Provide the (x, y) coordinate of the cell's center where the given text is located.  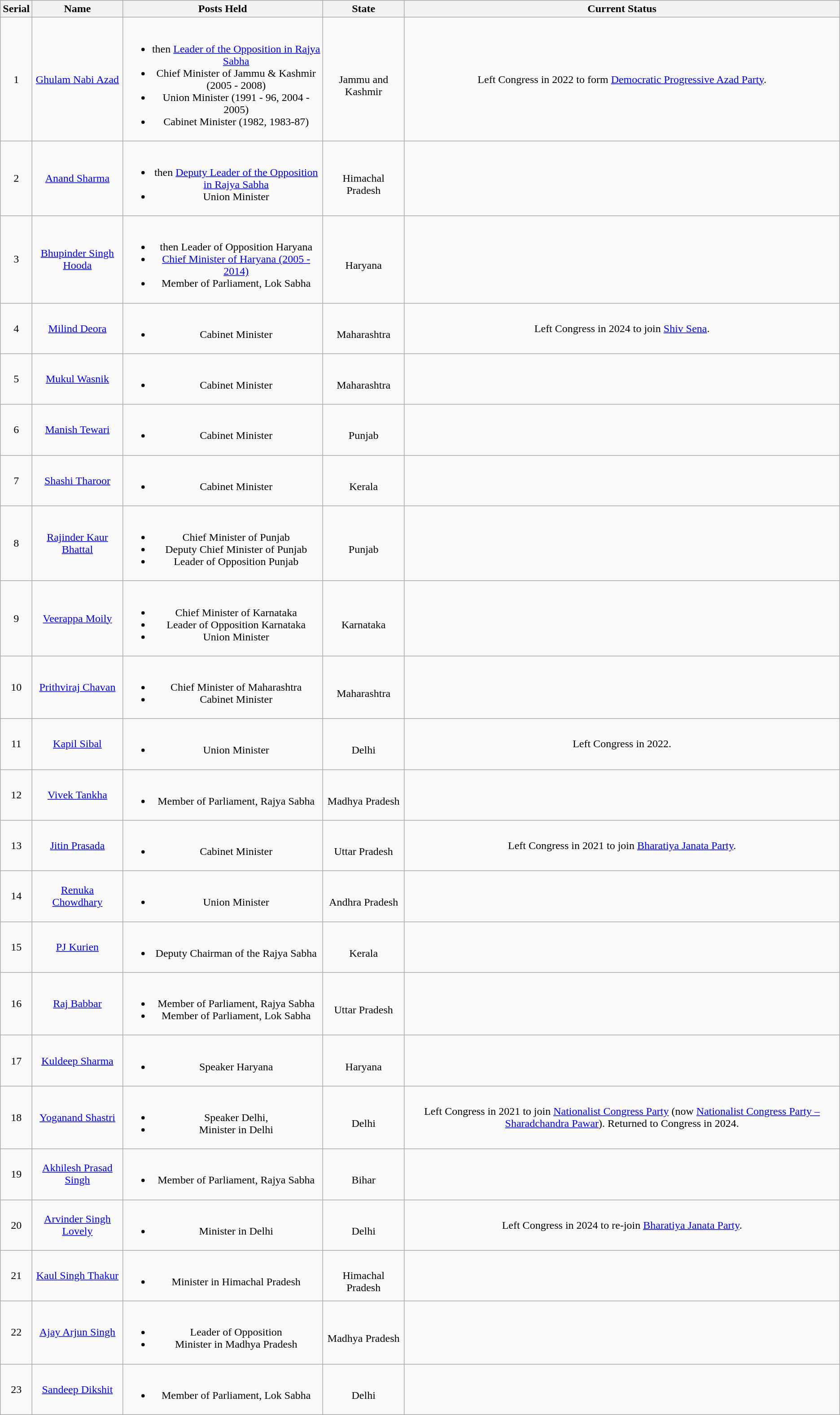
12 (16, 794)
7 (16, 480)
16 (16, 1004)
Renuka Chowdhary (77, 897)
Serial (16, 9)
Shashi Tharoor (77, 480)
Minister in Delhi (223, 1225)
Raj Babbar (77, 1004)
23 (16, 1389)
11 (16, 744)
Arvinder Singh Lovely (77, 1225)
5 (16, 379)
Deputy Chairman of the Rajya Sabha (223, 947)
Left Congress in 2022 to form Democratic Progressive Azad Party. (622, 79)
Jammu and Kashmir (363, 79)
10 (16, 687)
Vivek Tankha (77, 794)
Milind Deora (77, 329)
Akhilesh Prasad Singh (77, 1174)
Mukul Wasnik (77, 379)
Prithviraj Chavan (77, 687)
Jitin Prasada (77, 845)
Name (77, 9)
Manish Tewari (77, 430)
Chief Minister of MaharashtraCabinet Minister (223, 687)
Chief Minister of PunjabDeputy Chief Minister of PunjabLeader of Opposition Punjab (223, 543)
17 (16, 1061)
Bhupinder Singh Hooda (77, 259)
Current Status (622, 9)
Speaker Haryana (223, 1061)
Yoganand Shastri (77, 1117)
19 (16, 1174)
Rajinder Kaur Bhattal (77, 543)
Left Congress in 2021 to join Bharatiya Janata Party. (622, 845)
2 (16, 179)
9 (16, 618)
Leader of OppositionMinister in Madhya Pradesh (223, 1332)
Left Congress in 2024 to join Shiv Sena. (622, 329)
State (363, 9)
Kuldeep Sharma (77, 1061)
Member of Parliament, Rajya SabhaMember of Parliament, Lok Sabha (223, 1004)
Kapil Sibal (77, 744)
Left Congress in 2021 to join Nationalist Congress Party (now Nationalist Congress Party – Sharadchandra Pawar). Returned to Congress in 2024. (622, 1117)
Chief Minister of KarnatakaLeader of Opposition KarnatakaUnion Minister (223, 618)
3 (16, 259)
then Leader of Opposition HaryanaChief Minister of Haryana (2005 - 2014)Member of Parliament, Lok Sabha (223, 259)
20 (16, 1225)
Left Congress in 2022. (622, 744)
Andhra Pradesh (363, 897)
Posts Held (223, 9)
PJ Kurien (77, 947)
Kaul Singh Thakur (77, 1275)
then Deputy Leader of the Opposition in Rajya SabhaUnion Minister (223, 179)
15 (16, 947)
Ghulam Nabi Azad (77, 79)
1 (16, 79)
8 (16, 543)
Ajay Arjun Singh (77, 1332)
Anand Sharma (77, 179)
Veerappa Moily (77, 618)
Member of Parliament, Lok Sabha (223, 1389)
14 (16, 897)
13 (16, 845)
21 (16, 1275)
Speaker Delhi,Minister in Delhi (223, 1117)
Minister in Himachal Pradesh (223, 1275)
4 (16, 329)
Sandeep Dikshit (77, 1389)
Karnataka (363, 618)
18 (16, 1117)
6 (16, 430)
Bihar (363, 1174)
Left Congress in 2024 to re-join Bharatiya Janata Party. (622, 1225)
22 (16, 1332)
